Scan for the cell matching the given text and deliver its [X, Y] coordinate at center. 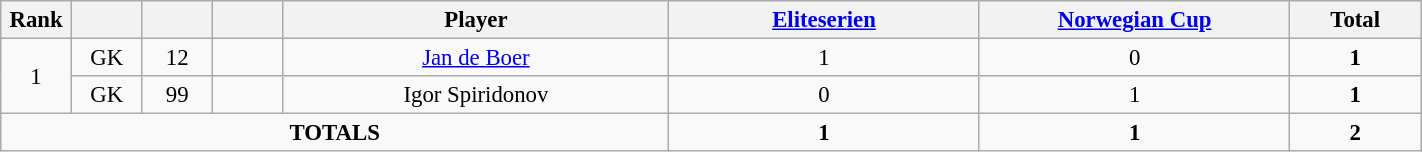
Jan de Boer [476, 58]
Player [476, 20]
Norwegian Cup [1134, 20]
Eliteserien [824, 20]
12 [178, 58]
Igor Spiridonov [476, 95]
2 [1356, 133]
Rank [36, 20]
99 [178, 95]
Total [1356, 20]
TOTALS [335, 133]
